Pinpoint the cell where the given text exists, returning its (x, y) midpoint coordinate. 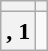
, 1 (18, 31)
